Output the [X, Y] coordinate of the center of the cell containing the given text.  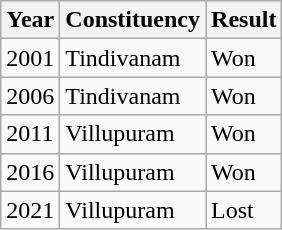
2011 [30, 134]
Result [244, 20]
2021 [30, 210]
2001 [30, 58]
2016 [30, 172]
Lost [244, 210]
Year [30, 20]
Constituency [133, 20]
2006 [30, 96]
